From the cell containing the given text, extract its center point as [X, Y] coordinate. 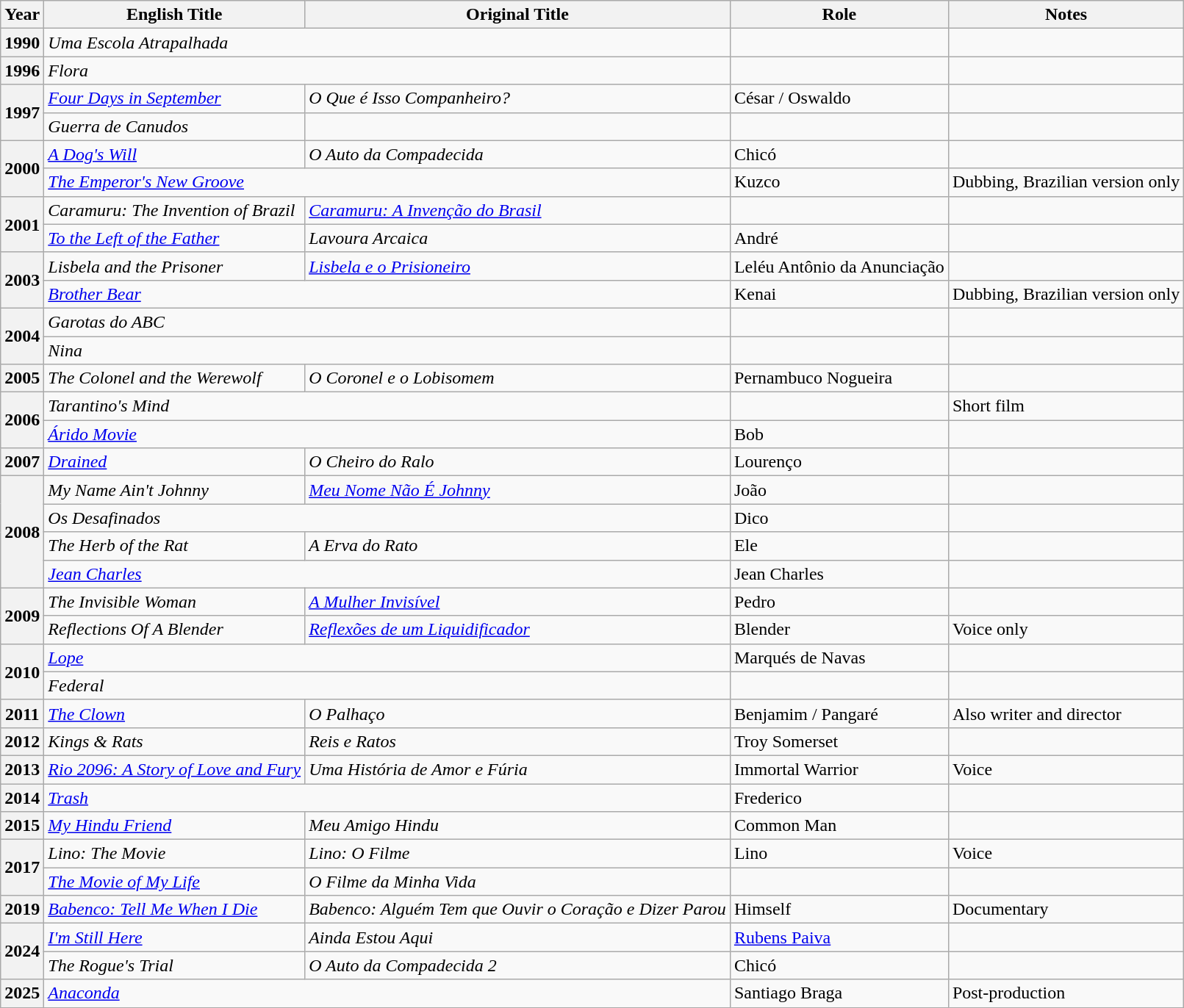
2015 [22, 826]
2004 [22, 336]
Benjamim / Pangaré [839, 713]
A Erva do Rato [517, 546]
Rio 2096: A Story of Love and Fury [175, 769]
Guerra de Canudos [175, 126]
Dico [839, 518]
2024 [22, 951]
Tarantino's Mind [387, 406]
Common Man [839, 826]
Meu Nome Não É Johnny [517, 490]
O Filme da Minha Vida [517, 882]
The Rogue's Trial [175, 965]
2008 [22, 532]
To the Left of the Father [175, 238]
The Emperor's New Groove [387, 182]
The Herb of the Rat [175, 546]
Federal [387, 685]
2009 [22, 616]
Flora [387, 71]
Kenai [839, 294]
Uma Escola Atrapalhada [387, 43]
2011 [22, 713]
2014 [22, 797]
Kuzco [839, 182]
Reflexões de um Liquidificador [517, 630]
Reflections Of A Blender [175, 630]
O Palhaço [517, 713]
Nina [387, 350]
Immortal Warrior [839, 769]
The Movie of My Life [175, 882]
Anaconda [387, 993]
Blender [839, 630]
2007 [22, 462]
Himself [839, 910]
Os Desafinados [387, 518]
Documentary [1066, 910]
Lino: O Filme [517, 854]
Four Days in September [175, 98]
Notes [1066, 15]
João [839, 490]
O Coronel e o Lobisomem [517, 378]
Bob [839, 434]
O Auto da Compadecida 2 [517, 965]
Brother Bear [387, 294]
The Invisible Woman [175, 602]
2025 [22, 993]
Pernambuco Nogueira [839, 378]
O Cheiro do Ralo [517, 462]
The Clown [175, 713]
Year [22, 15]
Lino: The Movie [175, 854]
Pedro [839, 602]
2013 [22, 769]
2019 [22, 910]
2000 [22, 168]
2017 [22, 868]
My Name Ain't Johnny [175, 490]
Rubens Paiva [839, 937]
Santiago Braga [839, 993]
Drained [175, 462]
Lope [387, 658]
Voice only [1066, 630]
Lourenço [839, 462]
Role [839, 15]
2010 [22, 672]
Also writer and director [1066, 713]
English Title [175, 15]
2001 [22, 224]
Lavoura Arcaica [517, 238]
1990 [22, 43]
1997 [22, 112]
A Mulher Invisível [517, 602]
I'm Still Here [175, 937]
Lino [839, 854]
Babenco: Alguém Tem que Ouvir o Coração e Dizer Parou [517, 910]
Short film [1066, 406]
Troy Somerset [839, 741]
Original Title [517, 15]
2003 [22, 280]
Caramuru: The Invention of Brazil [175, 210]
A Dog's Will [175, 154]
César / Oswaldo [839, 98]
2012 [22, 741]
Meu Amigo Hindu [517, 826]
Lisbela and the Prisoner [175, 266]
Frederico [839, 797]
Árido Movie [387, 434]
Post-production [1066, 993]
2005 [22, 378]
Marqués de Navas [839, 658]
Uma História de Amor e Fúria [517, 769]
Leléu Antônio da Anunciação [839, 266]
Kings & Rats [175, 741]
2006 [22, 420]
Garotas do ABC [387, 322]
Lisbela e o Prisioneiro [517, 266]
1996 [22, 71]
O Auto da Compadecida [517, 154]
Trash [387, 797]
O Que é Isso Companheiro? [517, 98]
André [839, 238]
The Colonel and the Werewolf [175, 378]
Caramuru: A Invenção do Brasil [517, 210]
Babenco: Tell Me When I Die [175, 910]
Ele [839, 546]
Reis e Ratos [517, 741]
My Hindu Friend [175, 826]
Ainda Estou Aqui [517, 937]
